Return the [x, y] coordinate for the center point of the cell that contains the specified text.  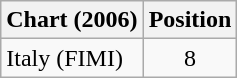
Chart (2006) [72, 20]
8 [190, 58]
Position [190, 20]
Italy (FIMI) [72, 58]
